Find where the given text appears and provide that cell's center as [x, y] coordinate. 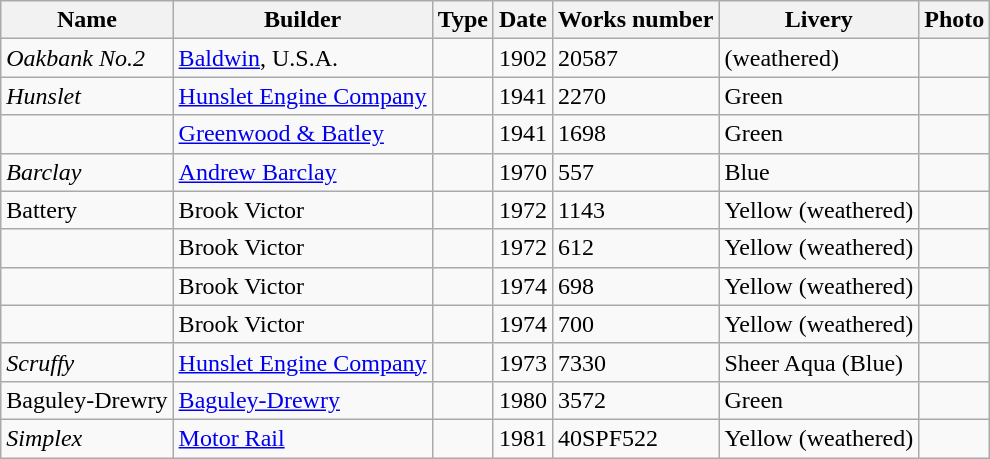
1143 [635, 210]
Barclay [87, 172]
700 [635, 324]
1973 [522, 362]
7330 [635, 362]
1970 [522, 172]
(weathered) [819, 58]
Blue [819, 172]
Andrew Barclay [302, 172]
557 [635, 172]
Photo [954, 20]
1698 [635, 134]
Oakbank No.2 [87, 58]
3572 [635, 400]
Battery [87, 210]
Works number [635, 20]
Simplex [87, 438]
Hunslet [87, 96]
Livery [819, 20]
Motor Rail [302, 438]
Scruffy [87, 362]
40SPF522 [635, 438]
1981 [522, 438]
Type [462, 20]
Date [522, 20]
Name [87, 20]
Builder [302, 20]
612 [635, 248]
20587 [635, 58]
2270 [635, 96]
1902 [522, 58]
Baldwin, U.S.A. [302, 58]
698 [635, 286]
1980 [522, 400]
Greenwood & Batley [302, 134]
Sheer Aqua (Blue) [819, 362]
